Pinpoint the cell where the given text exists, returning its [X, Y] midpoint coordinate. 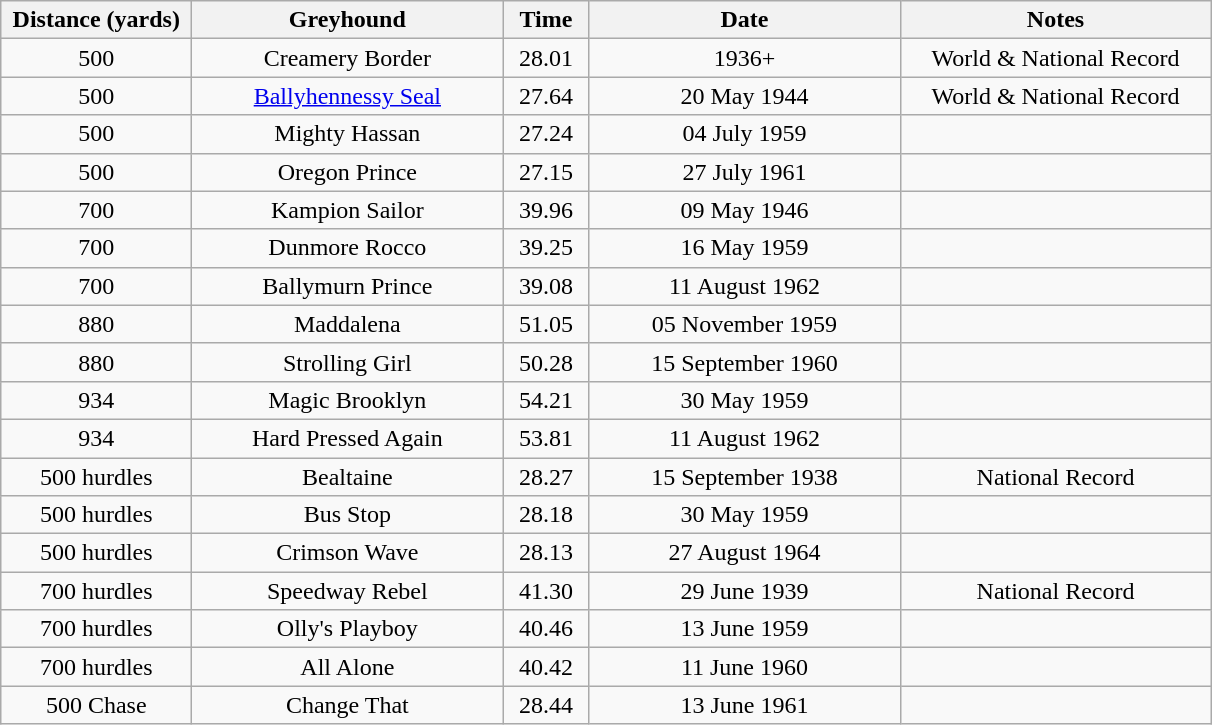
27 July 1961 [744, 172]
28.01 [546, 58]
28.27 [546, 477]
Speedway Rebel [348, 591]
28.44 [546, 705]
Date [744, 20]
Mighty Hassan [348, 134]
Notes [1056, 20]
20 May 1944 [744, 96]
Oregon Prince [348, 172]
27 August 1964 [744, 553]
Strolling Girl [348, 362]
Ballymurn Prince [348, 286]
27.24 [546, 134]
Time [546, 20]
Distance (yards) [96, 20]
Olly's Playboy [348, 629]
Maddalena [348, 324]
50.28 [546, 362]
53.81 [546, 438]
Greyhound [348, 20]
Bus Stop [348, 515]
All Alone [348, 667]
40.42 [546, 667]
Ballyhennessy Seal [348, 96]
1936+ [744, 58]
Change That [348, 705]
Kampion Sailor [348, 210]
13 June 1961 [744, 705]
39.96 [546, 210]
Hard Pressed Again [348, 438]
04 July 1959 [744, 134]
29 June 1939 [744, 591]
15 September 1960 [744, 362]
Magic Brooklyn [348, 400]
39.25 [546, 248]
40.46 [546, 629]
28.18 [546, 515]
51.05 [546, 324]
54.21 [546, 400]
27.64 [546, 96]
Bealtaine [348, 477]
16 May 1959 [744, 248]
Crimson Wave [348, 553]
11 June 1960 [744, 667]
13 June 1959 [744, 629]
05 November 1959 [744, 324]
41.30 [546, 591]
Dunmore Rocco [348, 248]
27.15 [546, 172]
39.08 [546, 286]
15 September 1938 [744, 477]
28.13 [546, 553]
09 May 1946 [744, 210]
500 Chase [96, 705]
Creamery Border [348, 58]
